For the text-containing cell, return its midpoint in (X, Y) coordinate format. 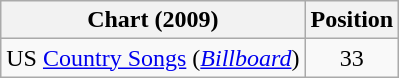
33 (352, 58)
Position (352, 20)
US Country Songs (Billboard) (153, 58)
Chart (2009) (153, 20)
